Pinpoint the cell where the given text exists, returning its (x, y) midpoint coordinate. 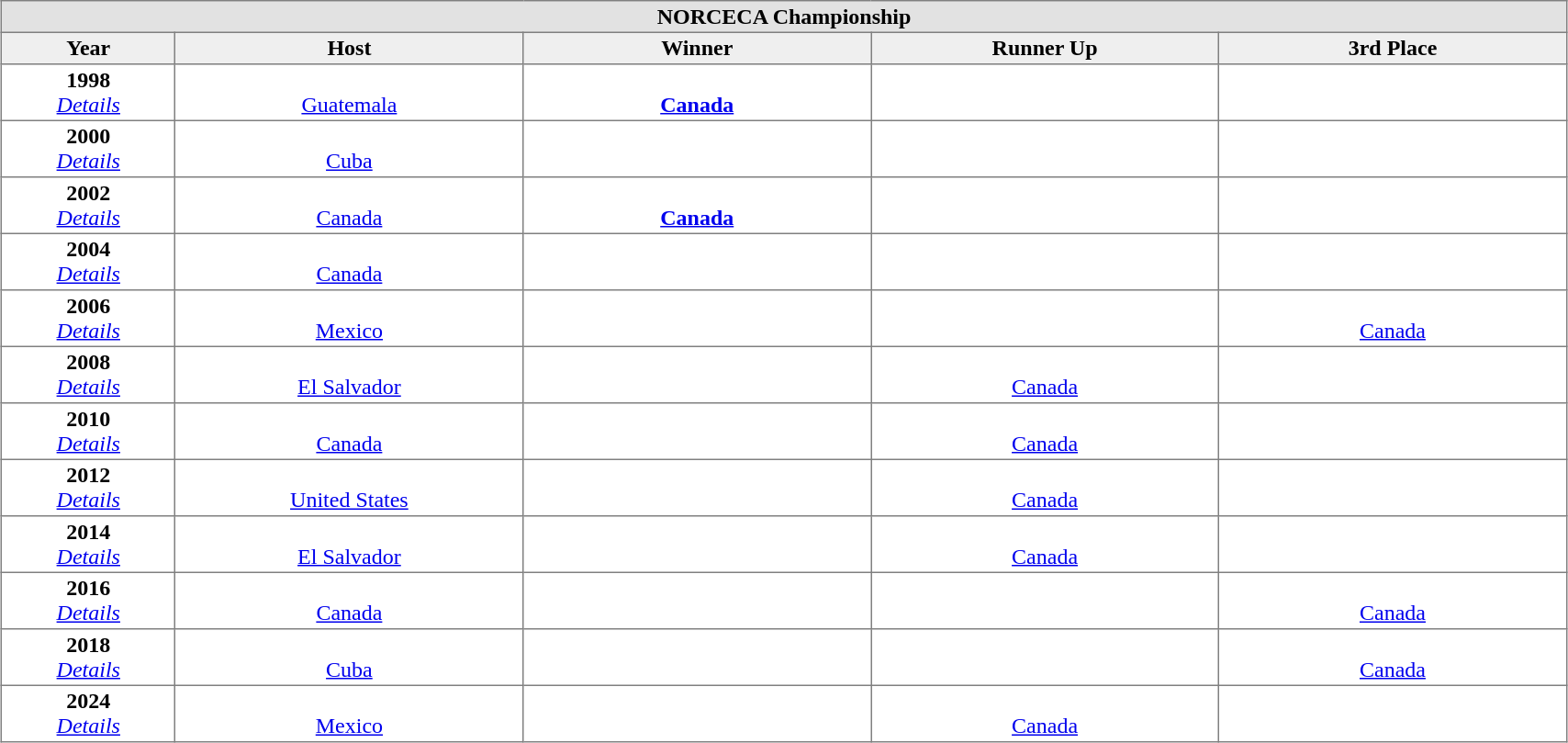
Host (349, 48)
2012Details (88, 488)
3rd Place (1394, 48)
2016Details (88, 601)
NORCECA Championship (784, 17)
Runner Up (1045, 48)
2006Details (88, 319)
2018Details (88, 658)
2014Details (88, 545)
2010Details (88, 432)
Guatemala (349, 93)
2000Details (88, 149)
Winner (698, 48)
United States (349, 488)
Year (88, 48)
2002Details (88, 206)
2004Details (88, 262)
1998Details (88, 93)
2008Details (88, 375)
2024Details (88, 714)
